Return (X, Y) of the center of cell containing provided text 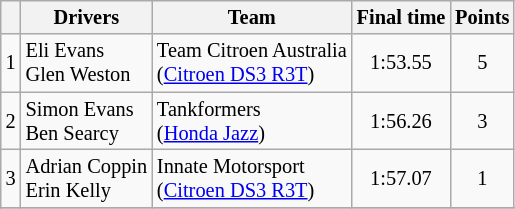
1:57.07 (402, 178)
Innate Motorsport (Citroen DS3 R3T) (252, 178)
Adrian Coppin Erin Kelly (86, 178)
Tankformers (Honda Jazz) (252, 121)
Simon Evans Ben Searcy (86, 121)
Drivers (86, 17)
Eli Evans Glen Weston (86, 63)
Team Citroen Australia (Citroen DS3 R3T) (252, 63)
2 (11, 121)
Points (482, 17)
5 (482, 63)
Team (252, 17)
Final time (402, 17)
1:53.55 (402, 63)
1:56.26 (402, 121)
